Provide the [X, Y] coordinate of the cell's center where the given text is located.  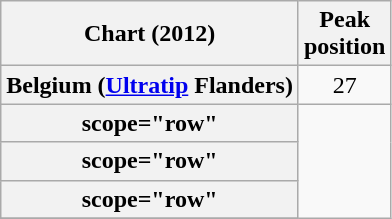
Chart (2012) [150, 34]
27 [344, 85]
Peakposition [344, 34]
Belgium (Ultratip Flanders) [150, 85]
